For the text-containing cell, return its midpoint in [X, Y] coordinate format. 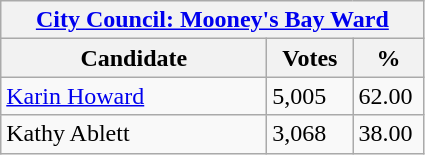
City Council: Mooney's Bay Ward [212, 20]
% [388, 58]
Kathy Ablett [134, 134]
3,068 [310, 134]
62.00 [388, 96]
Votes [310, 58]
Candidate [134, 58]
38.00 [388, 134]
Karin Howard [134, 96]
5,005 [310, 96]
